Locate the cell with the specified text and output its [x, y] center coordinate. 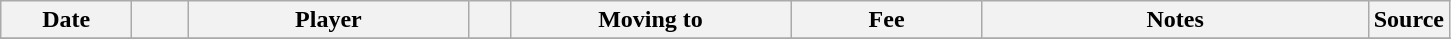
Source [1408, 20]
Notes [1175, 20]
Moving to [650, 20]
Player [328, 20]
Fee [886, 20]
Date [66, 20]
